For the text-containing cell, return its midpoint in [X, Y] coordinate format. 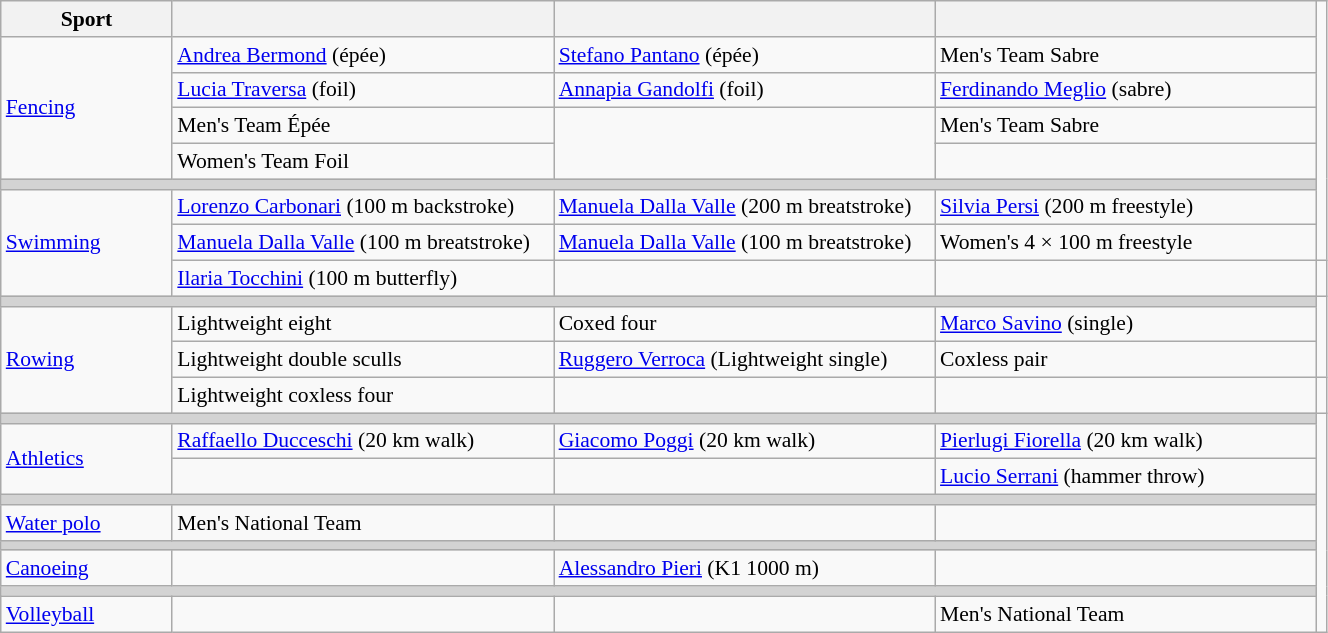
Women's Team Foil [362, 162]
Coxed four [744, 324]
Lucio Serrani (hammer throw) [1126, 477]
Ilaria Tocchini (100 m butterfly) [362, 279]
Sport [87, 19]
Ruggero Verroca (Lightweight single) [744, 360]
Canoeing [87, 569]
Rowing [87, 360]
Giacomo Poggi (20 km walk) [744, 441]
Alessandro Pieri (K1 1000 m) [744, 569]
Pierlugi Fiorella (20 km walk) [1126, 441]
Manuela Dalla Valle (200 m breatstroke) [744, 207]
Silvia Persi (200 m freestyle) [1126, 207]
Athletics [87, 458]
Men's Team Épée [362, 126]
Lightweight coxless four [362, 396]
Coxless pair [1126, 360]
Ferdinando Meglio (sabre) [1126, 90]
Annapia Gandolfi (foil) [744, 90]
Andrea Bermond (épée) [362, 55]
Women's 4 × 100 m freestyle [1126, 243]
Lightweight eight [362, 324]
Marco Savino (single) [1126, 324]
Stefano Pantano (épée) [744, 55]
Lucia Traversa (foil) [362, 90]
Lightweight double sculls [362, 360]
Fencing [87, 108]
Raffaello Ducceschi (20 km walk) [362, 441]
Volleyball [87, 614]
Swimming [87, 242]
Water polo [87, 523]
Lorenzo Carbonari (100 m backstroke) [362, 207]
